From the cell containing the given text, extract its center point as [X, Y] coordinate. 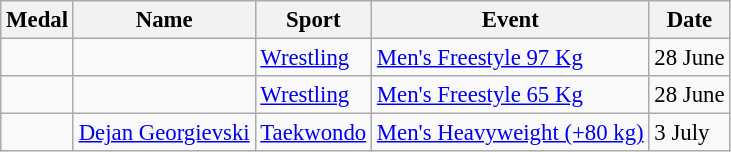
Men's Freestyle 97 Kg [510, 58]
3 July [690, 133]
Date [690, 20]
Event [510, 20]
Taekwondo [314, 133]
Men's Freestyle 65 Kg [510, 95]
Dejan Georgievski [164, 133]
Medal [38, 20]
Sport [314, 20]
Name [164, 20]
Men's Heavyweight (+80 kg) [510, 133]
